Return the (X, Y) coordinate for the center point of the cell that contains the specified text.  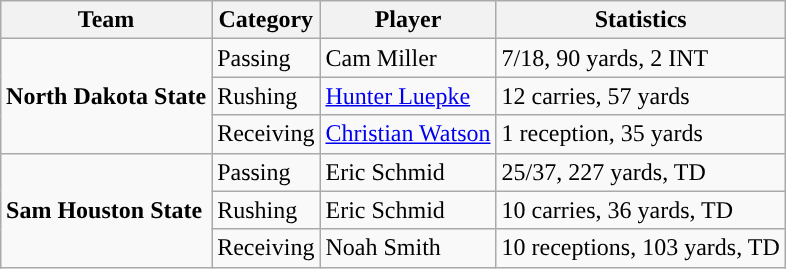
North Dakota State (106, 96)
Category (266, 20)
Christian Watson (408, 134)
Sam Houston State (106, 210)
12 carries, 57 yards (640, 96)
10 carries, 36 yards, TD (640, 210)
25/37, 227 yards, TD (640, 172)
Player (408, 20)
1 reception, 35 yards (640, 134)
7/18, 90 yards, 2 INT (640, 58)
Statistics (640, 20)
Cam Miller (408, 58)
Hunter Luepke (408, 96)
10 receptions, 103 yards, TD (640, 248)
Team (106, 20)
Noah Smith (408, 248)
